Output the [x, y] coordinate of the center of the cell containing the given text.  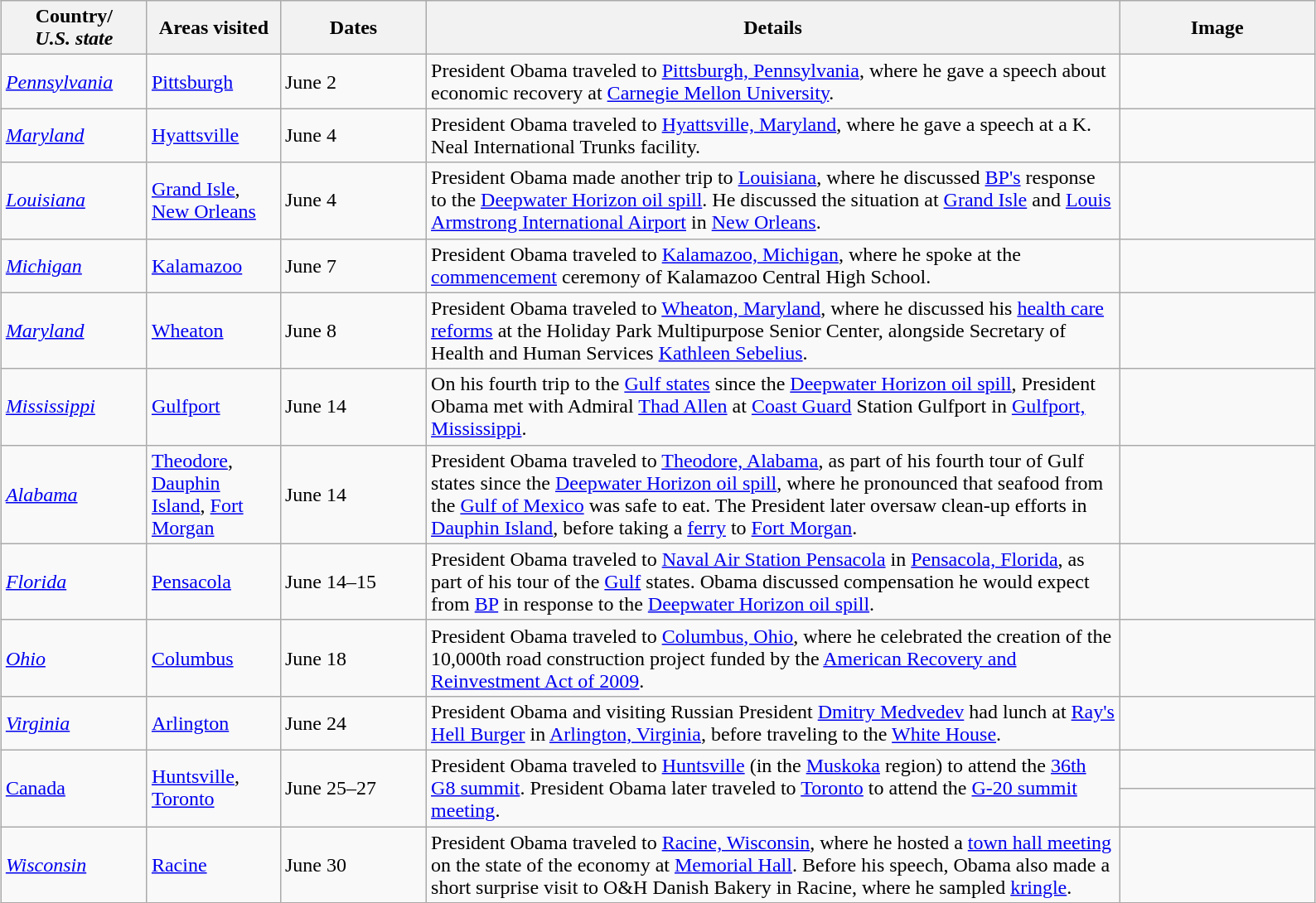
President Obama traveled to Kalamazoo, Michigan, where he spoke at the commencement ceremony of Kalamazoo Central High School. [773, 265]
Gulfport [214, 407]
Columbus [214, 658]
Alabama [74, 494]
President Obama traveled to Hyattsville, Maryland, where he gave a speech at a K. Neal International Trunks facility. [773, 136]
June 14–15 [353, 582]
Racine [214, 865]
Florida [74, 582]
Michigan [74, 265]
Mississippi [74, 407]
June 30 [353, 865]
Hyattsville [214, 136]
Arlington [214, 722]
June 24 [353, 722]
Virginia [74, 722]
President Obama traveled to Pittsburgh, Pennsylvania, where he gave a speech about economic recovery at Carnegie Mellon University. [773, 81]
June 25–27 [353, 788]
Canada [74, 788]
Areas visited [214, 28]
Pensacola [214, 582]
Pittsburgh [214, 81]
Grand Isle, New Orleans [214, 200]
Ohio [74, 658]
Image [1217, 28]
June 8 [353, 331]
Pennsylvania [74, 81]
Dates [353, 28]
Louisiana [74, 200]
June 7 [353, 265]
Country/U.S. state [74, 28]
Wheaton [214, 331]
Wisconsin [74, 865]
Theodore, Dauphin Island, Fort Morgan [214, 494]
Kalamazoo [214, 265]
June 2 [353, 81]
Details [773, 28]
Huntsville, Toronto [214, 788]
June 18 [353, 658]
